Output the [X, Y] coordinate of the center of the cell containing the given text.  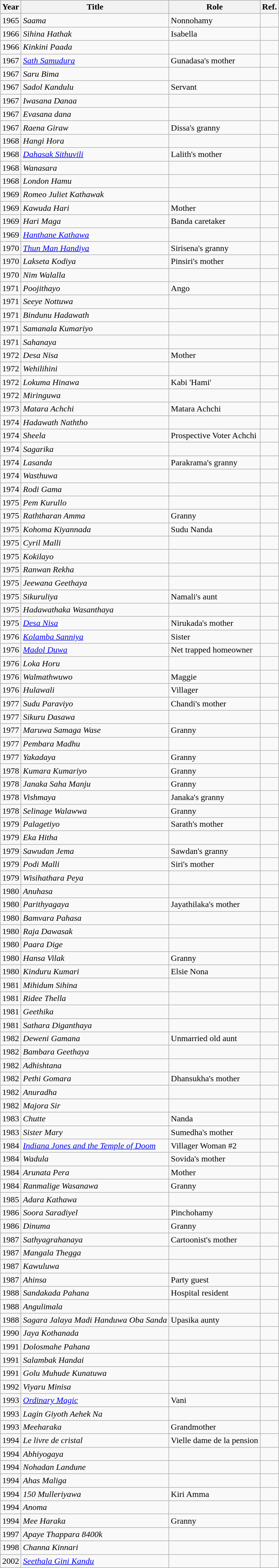
Upasika aunty [215, 1320]
Role [215, 7]
Ahinsa [95, 1280]
Isabella [215, 34]
Ridee Thella [95, 998]
Vielle dame de la pension [215, 1440]
Nanda [215, 1119]
Hospital resident [215, 1293]
Hansa Vilak [95, 958]
Hari Maga [95, 221]
Janaka Saha Manju [95, 784]
Villager Woman #2 [215, 1146]
Cartoonist's mother [215, 1239]
Mihidum Sihina [95, 985]
Anoma [95, 1507]
Sister Mary [95, 1132]
Sikuru Dasawa [95, 717]
Madol Duwa [95, 650]
1990 [11, 1333]
Gunadasa's mother [215, 61]
Sheela [95, 436]
Party guest [215, 1280]
Jeewana Geethaya [95, 583]
Bamvara Pahasa [95, 918]
Abhiyogaya [95, 1454]
150 Mulleriyawa [95, 1494]
Wasthuwa [95, 476]
Ref. [269, 7]
Parakrama's granny [215, 462]
Ranwan Rekha [95, 569]
Salambak Handai [95, 1360]
Kolamba Sanniya [95, 637]
Anuhasa [95, 891]
Sikuruliya [95, 597]
Selinage Walawwa [95, 811]
Parithyagaya [95, 905]
Hangi Hora [95, 141]
Thun Man Handiya [95, 248]
Ahas Maliga [95, 1481]
Pinchohamy [215, 1213]
Saru Bima [95, 74]
Mee Haraka [95, 1521]
Sandakada Pahana [95, 1293]
Nirukada's mother [215, 623]
Hadawathaka Wasanthaya [95, 610]
Kinkini Paada [95, 47]
Wadula [95, 1159]
Nim Walalla [95, 275]
Jayathilaka's mother [215, 905]
Evasana dana [95, 114]
Lagin Giyoth Aehek Na [95, 1413]
Dinuma [95, 1226]
Wehilihini [95, 369]
Jaya Kothanada [95, 1333]
Geethika [95, 1012]
Janaka's granny [215, 797]
Romeo Juliet Kathawak [95, 195]
Servant [215, 87]
Viyaru Minisa [95, 1387]
1973 [11, 409]
Golu Muhude Kunatuwa [95, 1373]
Yakadaya [95, 757]
Soora Saradiyel [95, 1213]
1985 [11, 1199]
Net trapped homeowner [215, 650]
Paara Dige [95, 945]
Raja Dawasak [95, 931]
Sudu Paraviyo [95, 704]
Kinduru Kumari [95, 971]
Sagarika [95, 449]
Miringuwa [95, 396]
Bambara Geethaya [95, 1052]
Sirisena's granny [215, 248]
Sagara Jalaya Madi Handuwa Oba Sanda [95, 1320]
2002 [11, 1561]
Sathara Diganthaya [95, 1025]
Ranmalige Wasanawa [95, 1186]
Vani [215, 1400]
Villager [215, 690]
Dolosmahe Pahana [95, 1347]
Hanthane Kathawa [95, 235]
Majora Sir [95, 1106]
Elsie Nona [215, 971]
1997 [11, 1534]
Lasanda [95, 462]
Pembara Madhu [95, 744]
Seeye Nottuwa [95, 302]
Sihina Hathak [95, 34]
Maruwa Samaga Wase [95, 730]
Seethala Gini Kandu [95, 1561]
Le livre de cristal [95, 1440]
Vishmaya [95, 797]
Title [95, 7]
1992 [11, 1387]
Nohadan Landune [95, 1467]
Wisihathara Peya [95, 878]
Hulawali [95, 690]
Year [11, 7]
Sawdan's granny [215, 851]
Kawuda Hari [95, 208]
Cyril Malli [95, 543]
Lalith's mother [215, 154]
Pinsiri's mother [215, 262]
Ango [215, 288]
Sovida's mother [215, 1159]
Kohoma Kiyannada [95, 529]
Chandi's mother [215, 704]
Sister [215, 637]
1965 [11, 20]
Arunata Pera [95, 1172]
Pem Kurullo [95, 503]
Banda caretaker [215, 221]
Prospective Voter Achchi [215, 436]
Namali's aunt [215, 597]
Sath Samudura [95, 61]
Palagetiyo [95, 824]
Saama [95, 20]
Pethi Gomara [95, 1079]
Wanasara [95, 168]
London Hamu [95, 181]
Bindunu Hadawath [95, 315]
Lokuma Hinawa [95, 382]
Unmarried old aunt [215, 1039]
Apaye Thappara 8400k [95, 1534]
Dissa's granny [215, 127]
Mangala Thegga [95, 1253]
Deweni Gamana [95, 1039]
Samanala Kumariyo [95, 328]
Adhishtana [95, 1065]
Maggie [215, 677]
Dhansukha's mother [215, 1079]
Raththaran Amma [95, 516]
Sarath's mother [215, 824]
Eka Hitha [95, 838]
Angulimala [95, 1306]
Meeharaka [95, 1427]
Kumara Kumariyo [95, 770]
Sawudan Jema [95, 851]
Adara Kathawa [95, 1199]
Sumedha's mother [215, 1132]
Channa Kinnari [95, 1548]
Podi Malli [95, 864]
Dahasak Sithuvili [95, 154]
Siri's mother [215, 864]
Nonnohamy [215, 20]
Sahanaya [95, 342]
Walmathwuwo [95, 677]
1998 [11, 1548]
Kiri Amma [215, 1494]
Sudu Nanda [215, 529]
Lakseta Kodiya [95, 262]
Ordinary Magic [95, 1400]
Hadawath Naththo [95, 422]
Kabi 'Hami' [215, 382]
Kokilayo [95, 556]
Kawuluwa [95, 1266]
Anuradha [95, 1092]
Iwasana Danaa [95, 101]
Poojithayo [95, 288]
Loka Horu [95, 663]
Raena Giraw [95, 127]
Sathyagrahanaya [95, 1239]
Grandmother [215, 1427]
Rodi Gama [95, 489]
Sadol Kandulu [95, 87]
Indiana Jones and the Temple of Doom [95, 1146]
Chutte [95, 1119]
